Find where the given text appears and provide that cell's center as [x, y] coordinate. 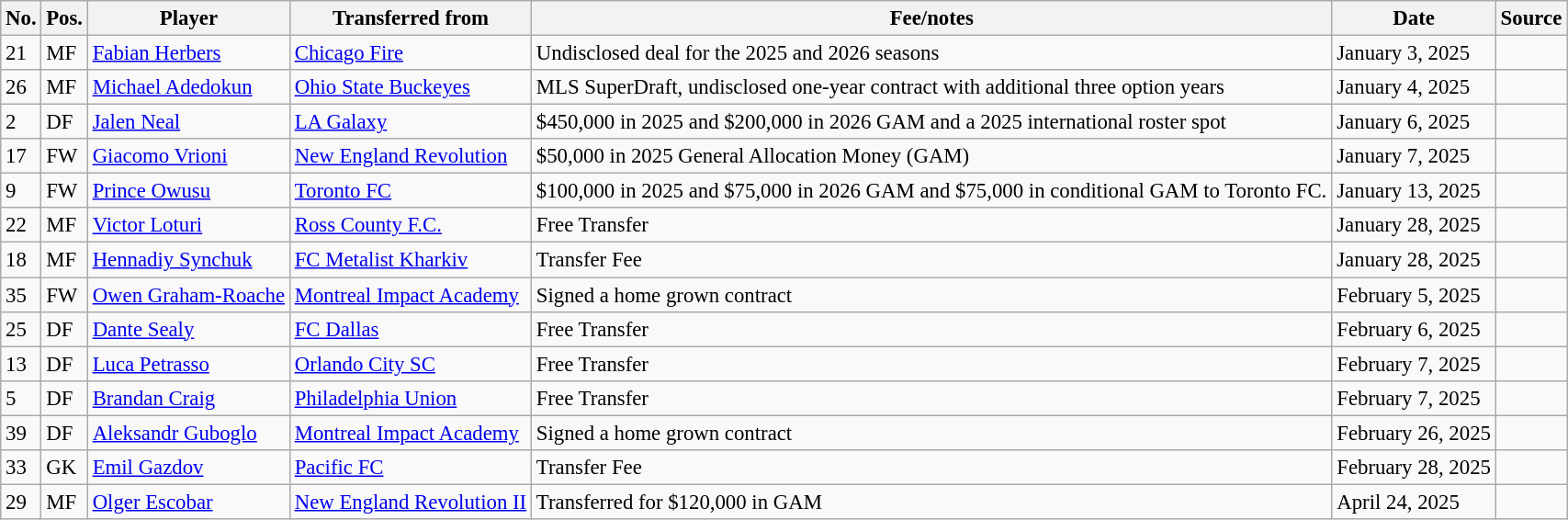
Source [1530, 18]
29 [21, 502]
Dante Sealy [188, 329]
39 [21, 433]
Fee/notes [931, 18]
Brandan Craig [188, 398]
18 [21, 260]
GK [64, 468]
9 [21, 191]
Hennadiy Synchuk [188, 260]
22 [21, 225]
25 [21, 329]
Victor Loturi [188, 225]
No. [21, 18]
33 [21, 468]
35 [21, 295]
January 6, 2025 [1414, 122]
17 [21, 156]
Transferred for $120,000 in GAM [931, 502]
Fabian Herbers [188, 53]
26 [21, 87]
Olger Escobar [188, 502]
Luca Petrasso [188, 364]
New England Revolution II [410, 502]
January 4, 2025 [1414, 87]
Aleksandr Guboglo [188, 433]
Undisclosed deal for the 2025 and 2026 seasons [931, 53]
$50,000 in 2025 General Allocation Money (GAM) [931, 156]
Toronto FC [410, 191]
Orlando City SC [410, 364]
Pacific FC [410, 468]
Jalen Neal [188, 122]
Prince Owusu [188, 191]
Ross County F.C. [410, 225]
Pos. [64, 18]
2 [21, 122]
21 [21, 53]
$100,000 in 2025 and $75,000 in 2026 GAM and $75,000 in conditional GAM to Toronto FC. [931, 191]
FC Metalist Kharkiv [410, 260]
Emil Gazdov [188, 468]
13 [21, 364]
$450,000 in 2025 and $200,000 in 2026 GAM and a 2025 international roster spot [931, 122]
MLS SuperDraft, undisclosed one-year contract with additional three option years [931, 87]
Player [188, 18]
5 [21, 398]
Chicago Fire [410, 53]
February 6, 2025 [1414, 329]
April 24, 2025 [1414, 502]
January 3, 2025 [1414, 53]
FC Dallas [410, 329]
February 28, 2025 [1414, 468]
Date [1414, 18]
February 5, 2025 [1414, 295]
Transferred from [410, 18]
Giacomo Vrioni [188, 156]
Philadelphia Union [410, 398]
Ohio State Buckeyes [410, 87]
LA Galaxy [410, 122]
January 13, 2025 [1414, 191]
February 26, 2025 [1414, 433]
New England Revolution [410, 156]
January 7, 2025 [1414, 156]
Owen Graham-Roache [188, 295]
Michael Adedokun [188, 87]
